Find where the given text appears and provide that cell's center as [x, y] coordinate. 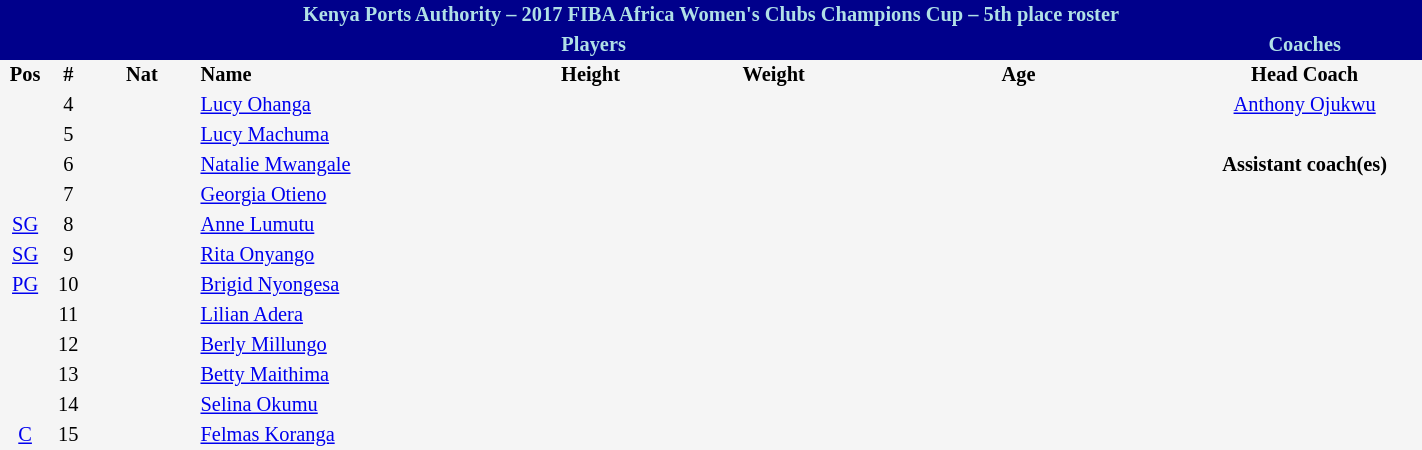
Georgia Otieno [340, 195]
Brigid Nyongesa [340, 285]
Natalie Mwangale [340, 165]
Anne Lumutu [340, 225]
Felmas Koranga [340, 435]
6 [68, 165]
Anthony Ojukwu [1304, 105]
12 [68, 345]
Age [1019, 75]
Lilian Adera [340, 315]
Assistant coach(es) [1304, 165]
Selina Okumu [340, 405]
4 [68, 105]
Head Coach [1304, 75]
15 [68, 435]
14 [68, 405]
Weight [774, 75]
Coaches [1304, 45]
9 [68, 255]
Name [340, 75]
# [68, 75]
13 [68, 375]
Nat [142, 75]
11 [68, 315]
Lucy Machuma [340, 135]
Lucy Ohanga [340, 105]
Betty Maithima [340, 375]
Players [594, 45]
8 [68, 225]
10 [68, 285]
Height [591, 75]
PG [25, 285]
Rita Onyango [340, 255]
Berly Millungo [340, 345]
7 [68, 195]
5 [68, 135]
Pos [25, 75]
Kenya Ports Authority – 2017 FIBA Africa Women's Clubs Champions Cup – 5th place roster [711, 15]
C [25, 435]
